Search for the cell housing the specified text and yield its (X, Y) center coordinate. 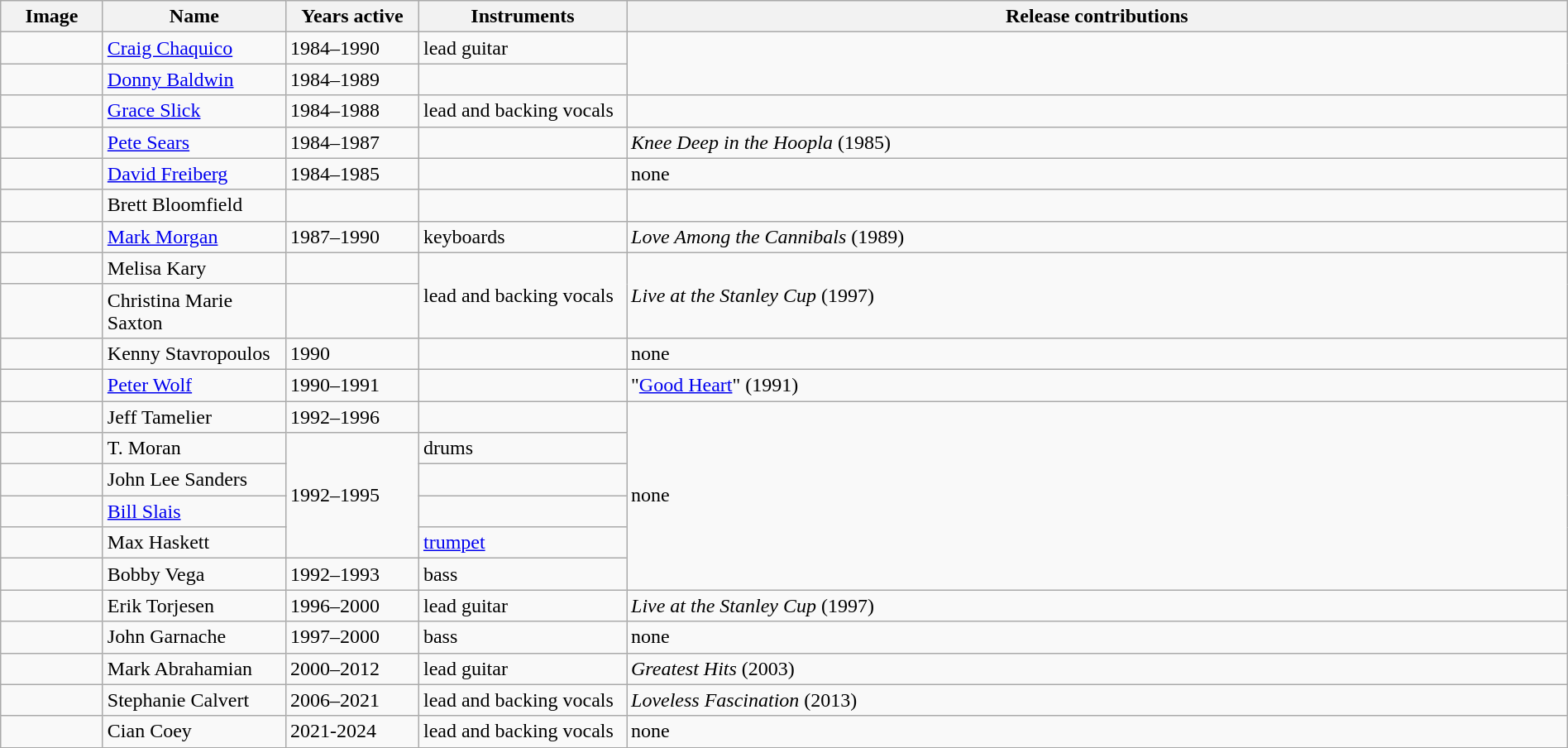
1984–1988 (352, 111)
Image (52, 17)
Craig Chaquico (194, 48)
John Lee Sanders (194, 480)
1996–2000 (352, 606)
1984–1985 (352, 174)
Jeff Tamelier (194, 416)
Years active (352, 17)
Kenny Stavropoulos (194, 353)
1987–1990 (352, 237)
Brett Bloomfield (194, 205)
1984–1987 (352, 142)
Grace Slick (194, 111)
1992–1993 (352, 574)
2021-2024 (352, 731)
Loveless Fascination (2013) (1097, 700)
Peter Wolf (194, 385)
Mark Abrahamian (194, 669)
Stephanie Calvert (194, 700)
Christina Marie Saxton (194, 311)
T. Moran (194, 448)
Release contributions (1097, 17)
1984–1989 (352, 79)
1990–1991 (352, 385)
Mark Morgan (194, 237)
John Garnache (194, 637)
Greatest Hits (2003) (1097, 669)
Love Among the Cannibals (1989) (1097, 237)
"Good Heart" (1991) (1097, 385)
1992–1996 (352, 416)
drums (523, 448)
1984–1990 (352, 48)
1992–1995 (352, 496)
Bobby Vega (194, 574)
Max Haskett (194, 543)
trumpet (523, 543)
Name (194, 17)
Donny Baldwin (194, 79)
Pete Sears (194, 142)
2000–2012 (352, 669)
1997–2000 (352, 637)
Bill Slais (194, 511)
1990 (352, 353)
Knee Deep in the Hoopla (1985) (1097, 142)
keyboards (523, 237)
David Freiberg (194, 174)
Instruments (523, 17)
Cian Coey (194, 731)
Erik Torjesen (194, 606)
2006–2021 (352, 700)
Melisa Kary (194, 268)
